Detect which cell encompasses the target text, then output its [x, y] center coordinate. 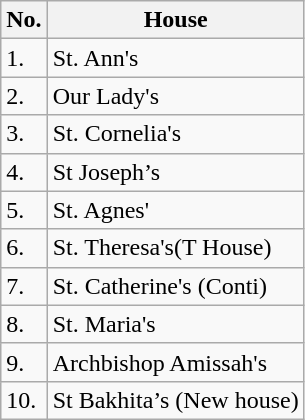
1. [24, 58]
St. Theresa's(T House) [176, 248]
Archbishop Amissah's [176, 362]
9. [24, 362]
3. [24, 134]
2. [24, 96]
6. [24, 248]
8. [24, 324]
Our Lady's [176, 96]
5. [24, 210]
4. [24, 172]
St. Ann's [176, 58]
St Bakhita’s (New house) [176, 400]
No. [24, 20]
7. [24, 286]
10. [24, 400]
St Joseph’s [176, 172]
St. Agnes' [176, 210]
House [176, 20]
St. Catherine's (Conti) [176, 286]
St. Maria's [176, 324]
St. Cornelia's [176, 134]
